Capture the cell that displays the provided text and extract its (X, Y) central coordinate. 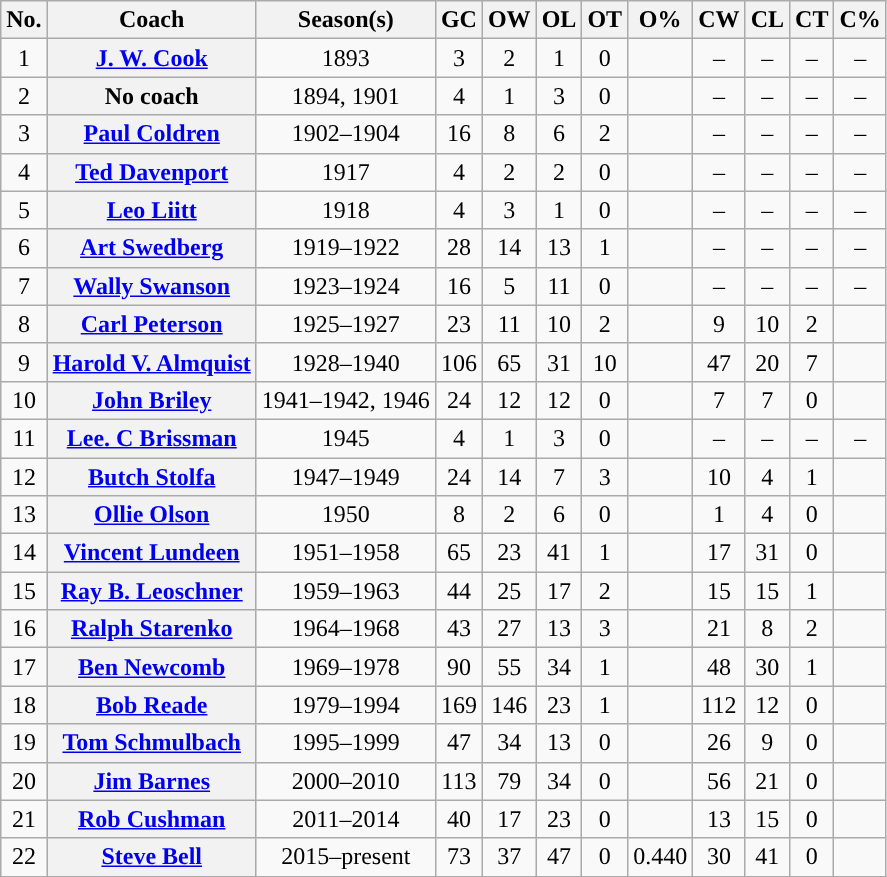
Ben Newcomb (152, 667)
Butch Stolfa (152, 477)
No coach (152, 96)
113 (458, 781)
1950 (346, 515)
2000–2010 (346, 781)
26 (719, 743)
112 (719, 705)
1893 (346, 58)
1995–1999 (346, 743)
44 (458, 591)
Coach (152, 20)
1928–1940 (346, 362)
22 (24, 857)
CW (719, 20)
19 (24, 743)
Rob Cushman (152, 819)
73 (458, 857)
1945 (346, 438)
0.440 (660, 857)
Vincent Lundeen (152, 553)
1925–1927 (346, 324)
79 (509, 781)
27 (509, 629)
43 (458, 629)
Ralph Starenko (152, 629)
56 (719, 781)
1918 (346, 210)
Jim Barnes (152, 781)
No. (24, 20)
Ted Davenport (152, 172)
Lee. C Brissman (152, 438)
2015–present (346, 857)
1979–1994 (346, 705)
1941–1942, 1946 (346, 400)
Leo Liitt (152, 210)
1964–1968 (346, 629)
1894, 1901 (346, 96)
28 (458, 248)
CL (767, 20)
1902–1904 (346, 134)
1917 (346, 172)
OW (509, 20)
18 (24, 705)
CT (812, 20)
37 (509, 857)
J. W. Cook (152, 58)
55 (509, 667)
1923–1924 (346, 286)
Harold V. Almquist (152, 362)
90 (458, 667)
48 (719, 667)
Carl Peterson (152, 324)
OL (559, 20)
146 (509, 705)
GC (458, 20)
Art Swedberg (152, 248)
John Briley (152, 400)
1919–1922 (346, 248)
1959–1963 (346, 591)
1951–1958 (346, 553)
Season(s) (346, 20)
169 (458, 705)
OT (605, 20)
1969–1978 (346, 667)
Wally Swanson (152, 286)
O% (660, 20)
106 (458, 362)
Steve Bell (152, 857)
Tom Schmulbach (152, 743)
Ollie Olson (152, 515)
Paul Coldren (152, 134)
Ray B. Leoschner (152, 591)
1947–1949 (346, 477)
2011–2014 (346, 819)
25 (509, 591)
Bob Reade (152, 705)
C% (860, 20)
40 (458, 819)
